Return the (X, Y) coordinate for the center point of the cell that contains the specified text.  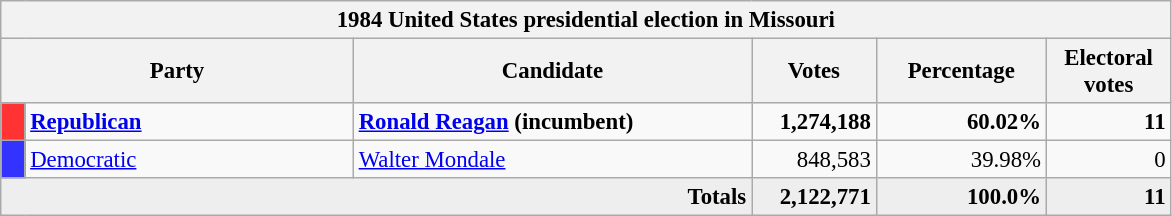
Walter Mondale (552, 160)
60.02% (961, 122)
Electoral votes (1108, 72)
100.0% (961, 197)
1,274,188 (814, 122)
848,583 (814, 160)
2,122,771 (814, 197)
0 (1108, 160)
Party (178, 72)
Democratic (189, 160)
Votes (814, 72)
Ronald Reagan (incumbent) (552, 122)
1984 United States presidential election in Missouri (586, 20)
Republican (189, 122)
Percentage (961, 72)
Totals (376, 197)
Candidate (552, 72)
39.98% (961, 160)
